Detect which cell encompasses the target text, then output its (X, Y) center coordinate. 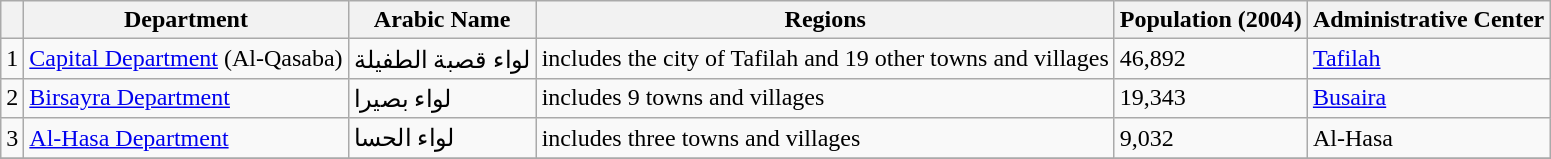
Tafilah (1428, 59)
includes three towns and villages (825, 138)
لواء الحسا (442, 138)
1 (12, 59)
Regions (825, 20)
Department (186, 20)
Al-Hasa (1428, 138)
Arabic Name (442, 20)
9,032 (1210, 138)
لواء قصبة الطفيلة (442, 59)
46,892 (1210, 59)
Population (2004) (1210, 20)
Administrative Center (1428, 20)
Birsayra Department (186, 98)
19,343 (1210, 98)
3 (12, 138)
includes the city of Tafilah and 19 other towns and villages (825, 59)
لواء بصيرا (442, 98)
Capital Department (Al-Qasaba) (186, 59)
Busaira (1428, 98)
2 (12, 98)
Al-Hasa Department (186, 138)
includes 9 towns and villages (825, 98)
